Pinpoint the cell where the given text exists, returning its (x, y) midpoint coordinate. 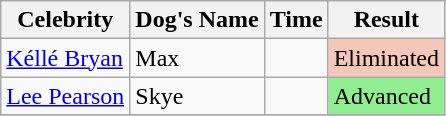
Result (386, 20)
Max (197, 58)
Kéllé Bryan (66, 58)
Lee Pearson (66, 96)
Time (296, 20)
Advanced (386, 96)
Dog's Name (197, 20)
Eliminated (386, 58)
Skye (197, 96)
Celebrity (66, 20)
